Return the (x, y) coordinate for the center point of the cell that contains the specified text.  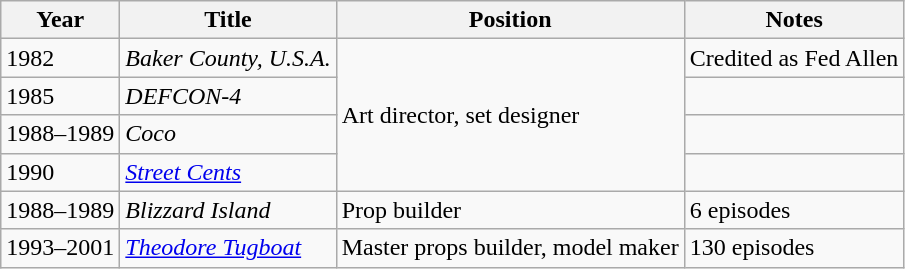
1982 (60, 58)
Baker County, U.S.A. (228, 58)
1993–2001 (60, 248)
6 episodes (794, 210)
Master props builder, model maker (510, 248)
Year (60, 20)
1990 (60, 172)
1985 (60, 96)
Street Cents (228, 172)
Title (228, 20)
130 episodes (794, 248)
Blizzard Island (228, 210)
Credited as Fed Allen (794, 58)
Notes (794, 20)
Art director, set designer (510, 115)
Theodore Tugboat (228, 248)
Position (510, 20)
Coco (228, 134)
Prop builder (510, 210)
DEFCON-4 (228, 96)
